Return [x, y] of the center of cell containing provided text 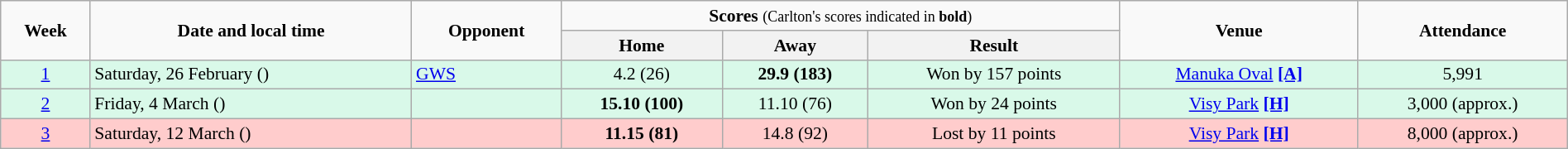
Date and local time [251, 30]
Scores (Carlton's scores indicated in bold) [840, 16]
14.8 (92) [795, 134]
Home [642, 46]
Result [994, 46]
11.10 (76) [795, 104]
Won by 157 points [994, 74]
2 [46, 104]
3,000 (approx.) [1462, 104]
Week [46, 30]
Attendance [1462, 30]
5,991 [1462, 74]
Saturday, 12 March () [251, 134]
Lost by 11 points [994, 134]
Away [795, 46]
Saturday, 26 February () [251, 74]
8,000 (approx.) [1462, 134]
3 [46, 134]
GWS [486, 74]
11.15 (81) [642, 134]
Opponent [486, 30]
Won by 24 points [994, 104]
Venue [1239, 30]
1 [46, 74]
4.2 (26) [642, 74]
29.9 (183) [795, 74]
Manuka Oval [A] [1239, 74]
15.10 (100) [642, 104]
Friday, 4 March () [251, 104]
